Extract the [X, Y] coordinate from the center of the cell holding the provided text.  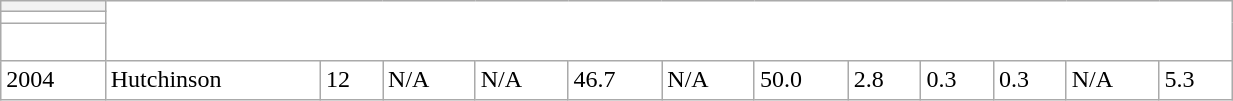
2004 [53, 80]
Hutchinson [212, 80]
46.7 [615, 80]
50.0 [801, 80]
12 [352, 80]
2.8 [884, 80]
5.3 [1196, 80]
